Search for the cell housing the specified text and yield its [X, Y] center coordinate. 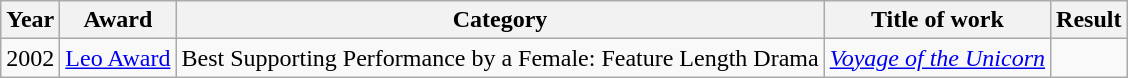
Category [500, 20]
Best Supporting Performance by a Female: Feature Length Drama [500, 58]
Leo Award [118, 58]
Voyage of the Unicorn [937, 58]
Result [1089, 20]
Title of work [937, 20]
Year [30, 20]
Award [118, 20]
2002 [30, 58]
